Provide the (x, y) coordinate of the cell's center where the given text is located.  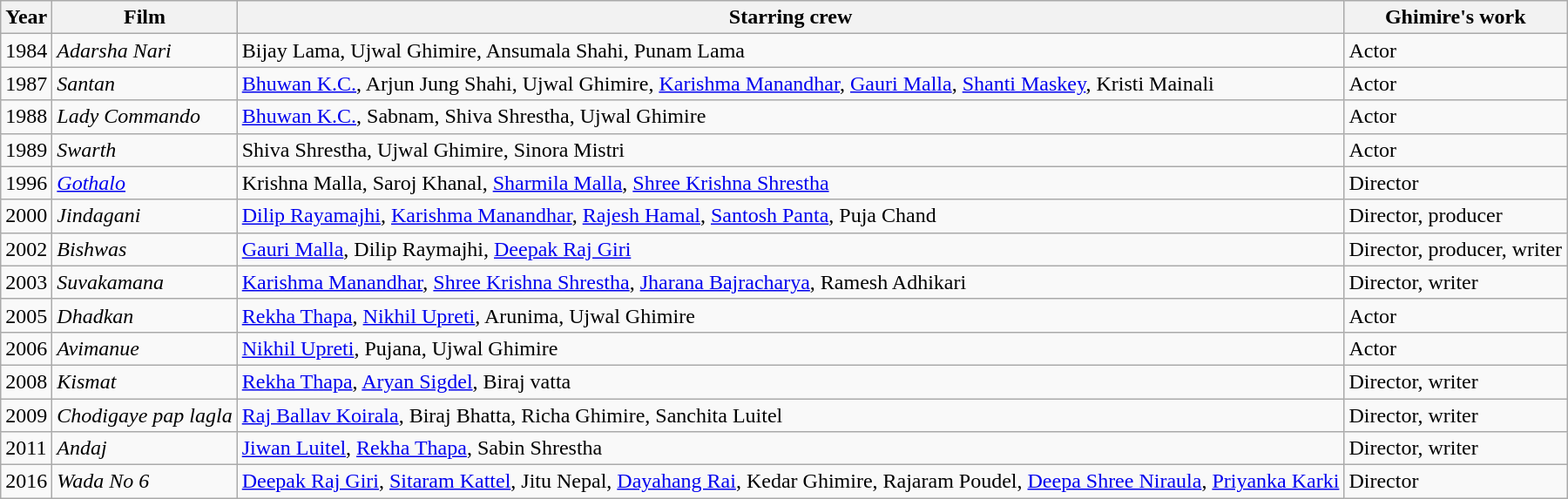
2006 (26, 348)
Rekha Thapa, Aryan Sigdel, Biraj vatta (791, 381)
Wada No 6 (145, 482)
Director, producer, writer (1456, 249)
Krishna Malla, Saroj Khanal, Sharmila Malla, Shree Krishna Shrestha (791, 183)
2005 (26, 315)
Nikhil Upreti, Pujana, Ujwal Ghimire (791, 348)
Bhuwan K.C., Arjun Jung Shahi, Ujwal Ghimire, Karishma Manandhar, Gauri Malla, Shanti Maskey, Kristi Mainali (791, 84)
Rekha Thapa, Nikhil Upreti, Arunima, Ujwal Ghimire (791, 315)
2000 (26, 216)
Kismat (145, 381)
2009 (26, 415)
1996 (26, 183)
Bishwas (145, 249)
Swarth (145, 150)
1989 (26, 150)
Chodigaye pap lagla (145, 415)
Deepak Raj Giri, Sitaram Kattel, Jitu Nepal, Dayahang Rai, Kedar Ghimire, Rajaram Poudel, Deepa Shree Niraula, Priyanka Karki (791, 482)
Suvakamana (145, 282)
Adarsha Nari (145, 51)
Film (145, 17)
Year (26, 17)
Jiwan Luitel, Rekha Thapa, Sabin Shrestha (791, 448)
1987 (26, 84)
Gauri Malla, Dilip Raymajhi, Deepak Raj Giri (791, 249)
2011 (26, 448)
Raj Ballav Koirala, Biraj Bhatta, Richa Ghimire, Sanchita Luitel (791, 415)
Jindagani (145, 216)
1984 (26, 51)
Santan (145, 84)
Starring crew (791, 17)
Shiva Shrestha, Ujwal Ghimire, Sinora Mistri (791, 150)
Avimanue (145, 348)
1988 (26, 117)
2003 (26, 282)
2002 (26, 249)
Bhuwan K.C., Sabnam, Shiva Shrestha, Ujwal Ghimire (791, 117)
Gothalo (145, 183)
Andaj (145, 448)
Director, producer (1456, 216)
2016 (26, 482)
Karishma Manandhar, Shree Krishna Shrestha, Jharana Bajracharya, Ramesh Adhikari (791, 282)
Dilip Rayamajhi, Karishma Manandhar, Rajesh Hamal, Santosh Panta, Puja Chand (791, 216)
Bijay Lama, Ujwal Ghimire, Ansumala Shahi, Punam Lama (791, 51)
Dhadkan (145, 315)
Ghimire's work (1456, 17)
Lady Commando (145, 117)
2008 (26, 381)
